Locate the cell with the specified text and output its [X, Y] center coordinate. 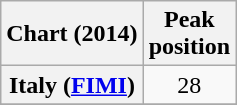
Peakposition [189, 34]
28 [189, 85]
Chart (2014) [72, 34]
Italy (FIMI) [72, 85]
